Return (x, y) of the center of cell containing provided text 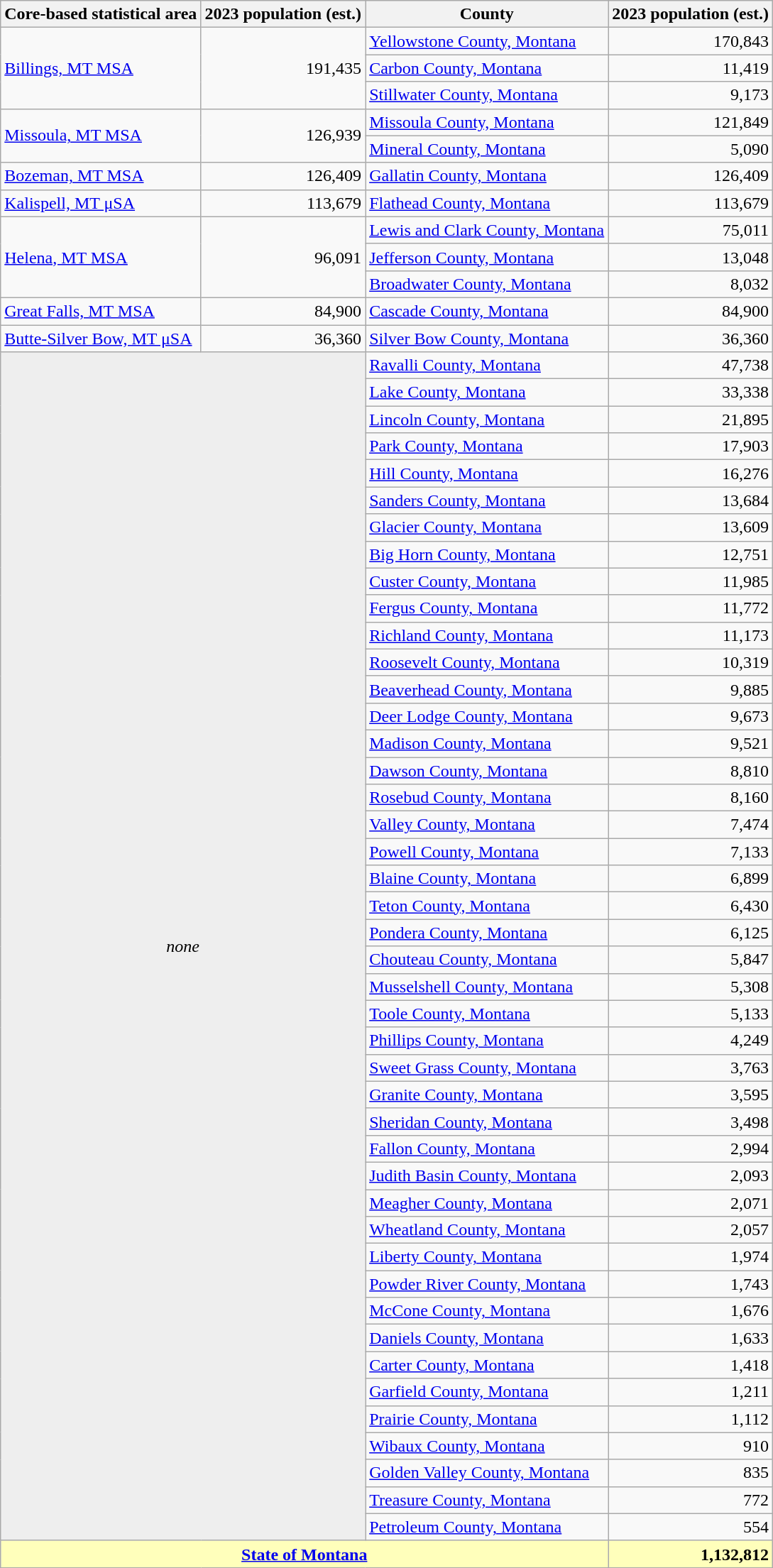
Lake County, Montana (487, 393)
11,985 (691, 581)
7,474 (691, 825)
121,849 (691, 122)
2,071 (691, 1203)
Treasure County, Montana (487, 1500)
Park County, Montana (487, 446)
21,895 (691, 420)
Rosebud County, Montana (487, 798)
Billings, MT MSA (101, 68)
Powder River County, Montana (487, 1284)
10,319 (691, 662)
Madison County, Montana (487, 743)
170,843 (691, 41)
Broadwater County, Montana (487, 284)
Fallon County, Montana (487, 1148)
9,173 (691, 95)
Stillwater County, Montana (487, 95)
1,633 (691, 1338)
1,974 (691, 1257)
11,772 (691, 608)
Lewis and Clark County, Montana (487, 230)
Blaine County, Montana (487, 879)
6,430 (691, 906)
Chouteau County, Montana (487, 960)
1,676 (691, 1311)
Carter County, Montana (487, 1365)
Missoula, MT MSA (101, 136)
835 (691, 1473)
13,048 (691, 257)
910 (691, 1446)
Silver Bow County, Montana (487, 339)
8,810 (691, 770)
7,133 (691, 852)
Deer Lodge County, Montana (487, 716)
Judith Basin County, Montana (487, 1175)
126,939 (283, 136)
Missoula County, Montana (487, 122)
6,125 (691, 933)
Glacier County, Montana (487, 527)
13,684 (691, 500)
none (183, 947)
1,112 (691, 1419)
13,609 (691, 527)
Sanders County, Montana (487, 500)
1,132,812 (691, 1554)
2,057 (691, 1230)
3,763 (691, 1068)
Yellowstone County, Montana (487, 41)
4,249 (691, 1041)
Roosevelt County, Montana (487, 662)
8,032 (691, 284)
75,011 (691, 230)
Mineral County, Montana (487, 149)
Gallatin County, Montana (487, 176)
State of Montana (305, 1554)
12,751 (691, 554)
Hill County, Montana (487, 473)
Custer County, Montana (487, 581)
5,133 (691, 1014)
3,498 (691, 1122)
Bozeman, MT MSA (101, 176)
Lincoln County, Montana (487, 420)
Ravalli County, Montana (487, 366)
Beaverhead County, Montana (487, 689)
5,308 (691, 987)
Pondera County, Montana (487, 933)
772 (691, 1500)
47,738 (691, 366)
Musselshell County, Montana (487, 987)
Toole County, Montana (487, 1014)
Jefferson County, Montana (487, 257)
Dawson County, Montana (487, 770)
16,276 (691, 473)
Flathead County, Montana (487, 203)
Garfield County, Montana (487, 1392)
Phillips County, Montana (487, 1041)
Butte-Silver Bow, MT μSA (101, 339)
Helena, MT MSA (101, 257)
6,899 (691, 879)
Granite County, Montana (487, 1095)
Petroleum County, Montana (487, 1527)
2,093 (691, 1175)
Meagher County, Montana (487, 1203)
Wibaux County, Montana (487, 1446)
Fergus County, Montana (487, 608)
Valley County, Montana (487, 825)
Great Falls, MT MSA (101, 311)
Sweet Grass County, Montana (487, 1068)
11,419 (691, 68)
17,903 (691, 446)
191,435 (283, 68)
1,418 (691, 1365)
8,160 (691, 798)
9,521 (691, 743)
Carbon County, Montana (487, 68)
3,595 (691, 1095)
554 (691, 1527)
Prairie County, Montana (487, 1419)
Kalispell, MT μSA (101, 203)
1,211 (691, 1392)
33,338 (691, 393)
Sheridan County, Montana (487, 1122)
County (487, 14)
Teton County, Montana (487, 906)
Wheatland County, Montana (487, 1230)
Powell County, Montana (487, 852)
5,090 (691, 149)
9,673 (691, 716)
McCone County, Montana (487, 1311)
Golden Valley County, Montana (487, 1473)
Big Horn County, Montana (487, 554)
Cascade County, Montana (487, 311)
Liberty County, Montana (487, 1257)
96,091 (283, 257)
Core-based statistical area (101, 14)
9,885 (691, 689)
1,743 (691, 1284)
5,847 (691, 960)
Richland County, Montana (487, 635)
11,173 (691, 635)
Daniels County, Montana (487, 1338)
2,994 (691, 1148)
